Locate the cell with the specified text and output its (X, Y) center coordinate. 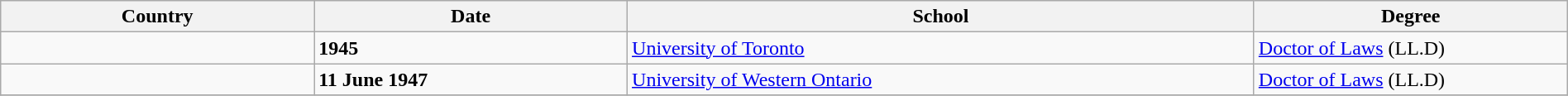
University of Western Ontario (941, 79)
School (941, 17)
Date (471, 17)
11 June 1947 (471, 79)
Degree (1411, 17)
1945 (471, 48)
Country (157, 17)
University of Toronto (941, 48)
